Identify which cell holds the provided text, then report its [x, y] central coordinate. 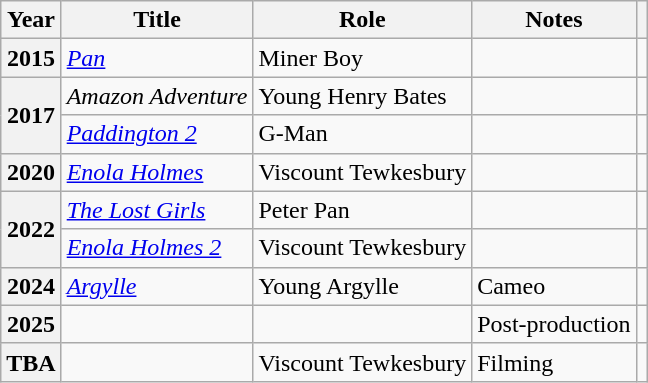
Amazon Adventure [157, 96]
Peter Pan [362, 210]
The Lost Girls [157, 210]
Notes [554, 20]
Cameo [554, 286]
Enola Holmes [157, 172]
Role [362, 20]
Paddington 2 [157, 134]
Enola Holmes 2 [157, 248]
Year [31, 20]
Young Henry Bates [362, 96]
2022 [31, 229]
2017 [31, 115]
Post-production [554, 324]
2015 [31, 58]
2024 [31, 286]
G-Man [362, 134]
Miner Boy [362, 58]
TBA [31, 362]
Filming [554, 362]
Argylle [157, 286]
Young Argylle [362, 286]
Title [157, 20]
2025 [31, 324]
2020 [31, 172]
Pan [157, 58]
